Output the [x, y] coordinate of the center of the cell containing the given text.  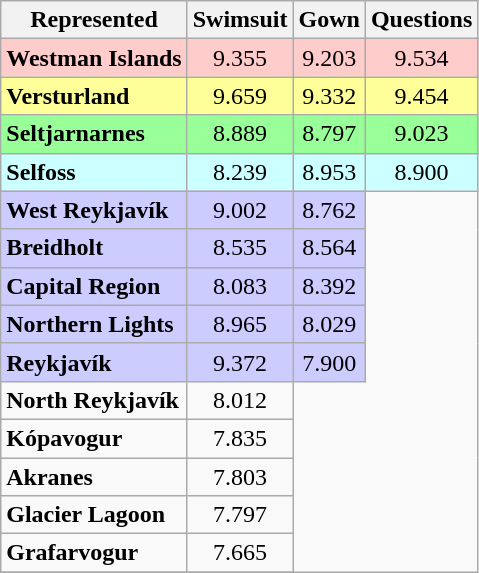
9.454 [421, 96]
8.012 [240, 400]
Glacier Lagoon [94, 515]
9.023 [421, 134]
Questions [421, 20]
8.900 [421, 172]
8.965 [240, 324]
Breidholt [94, 248]
Swimsuit [240, 20]
Represented [94, 20]
8.239 [240, 172]
8.564 [329, 248]
7.803 [240, 477]
9.659 [240, 96]
Versturland [94, 96]
Akranes [94, 477]
Northern Lights [94, 324]
Grafarvogur [94, 553]
Gown [329, 20]
Westman Islands [94, 58]
8.392 [329, 286]
8.535 [240, 248]
8.953 [329, 172]
9.203 [329, 58]
7.797 [240, 515]
9.372 [240, 362]
7.835 [240, 438]
8.762 [329, 210]
8.889 [240, 134]
8.083 [240, 286]
West Reykjavík [94, 210]
9.332 [329, 96]
Selfoss [94, 172]
Reykjavík [94, 362]
Seltjarnarnes [94, 134]
7.665 [240, 553]
9.355 [240, 58]
9.534 [421, 58]
North Reykjavík [94, 400]
8.029 [329, 324]
7.900 [329, 362]
8.797 [329, 134]
Capital Region [94, 286]
9.002 [240, 210]
Kópavogur [94, 438]
